Find where the given text appears and provide that cell's center as (X, Y) coordinate. 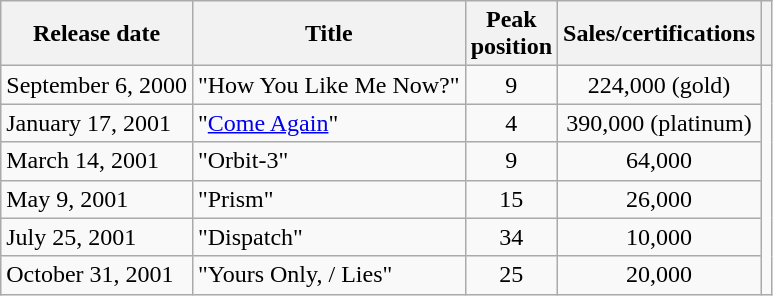
34 (511, 237)
Sales/certifications (660, 34)
"Orbit-3" (328, 161)
4 (511, 123)
July 25, 2001 (97, 237)
10,000 (660, 237)
Peakposition (511, 34)
390,000 (platinum) (660, 123)
25 (511, 275)
"Come Again" (328, 123)
26,000 (660, 199)
October 31, 2001 (97, 275)
September 6, 2000 (97, 85)
64,000 (660, 161)
May 9, 2001 (97, 199)
224,000 (gold) (660, 85)
"How You Like Me Now?" (328, 85)
"Yours Only, / Lies" (328, 275)
"Prism" (328, 199)
January 17, 2001 (97, 123)
March 14, 2001 (97, 161)
"Dispatch" (328, 237)
15 (511, 199)
20,000 (660, 275)
Release date (97, 34)
Title (328, 34)
